From the cell containing the given text, extract its center point as [x, y] coordinate. 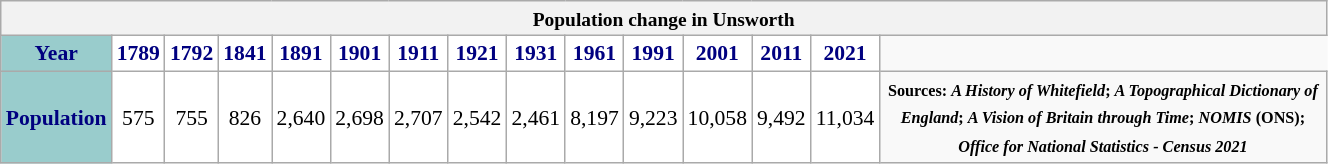
2001 [718, 54]
826 [244, 118]
575 [138, 118]
11,034 [846, 118]
1931 [536, 54]
2,707 [418, 118]
2,640 [302, 118]
1891 [302, 54]
1792 [192, 54]
1901 [360, 54]
1789 [138, 54]
1911 [418, 54]
9,223 [654, 118]
1921 [478, 54]
2,698 [360, 118]
1961 [594, 54]
Population change in Unsworth [664, 18]
2011 [782, 54]
2,542 [478, 118]
1991 [654, 54]
2021 [846, 54]
2,461 [536, 118]
1841 [244, 54]
Year [56, 54]
755 [192, 118]
Population [56, 118]
10,058 [718, 118]
8,197 [594, 118]
9,492 [782, 118]
